Find where the given text appears and provide that cell's center as (X, Y) coordinate. 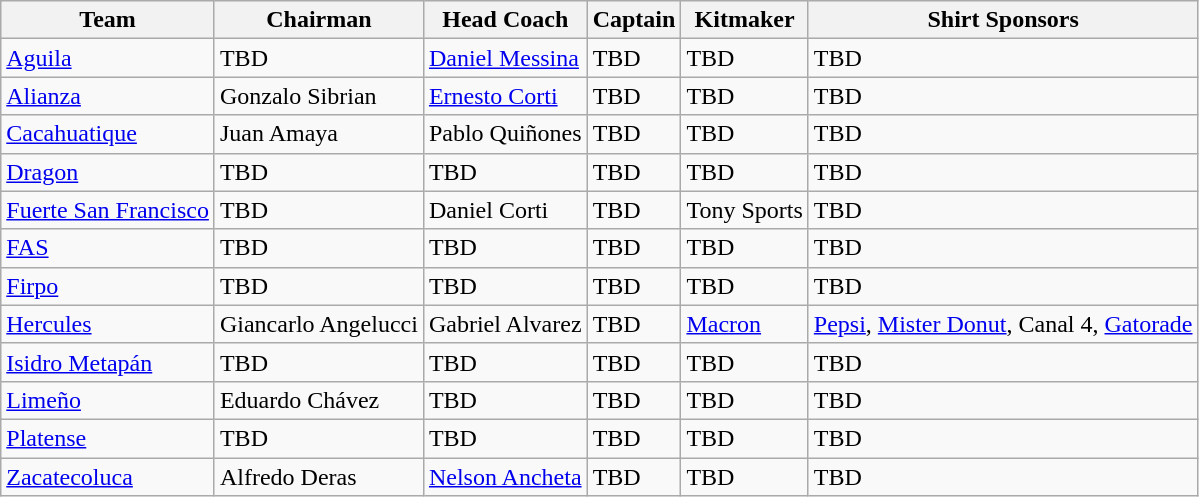
Daniel Corti (505, 210)
Giancarlo Angelucci (318, 324)
Firpo (108, 286)
Nelson Ancheta (505, 477)
Cacahuatique (108, 134)
Pablo Quiñones (505, 134)
Eduardo Chávez (318, 400)
Isidro Metapán (108, 362)
Tony Sports (744, 210)
Pepsi, Mister Donut, Canal 4, Gatorade (1003, 324)
Macron (744, 324)
Gabriel Alvarez (505, 324)
Hercules (108, 324)
Chairman (318, 20)
Gonzalo Sibrian (318, 96)
Juan Amaya (318, 134)
Alfredo Deras (318, 477)
Ernesto Corti (505, 96)
Shirt Sponsors (1003, 20)
Daniel Messina (505, 58)
Aguila (108, 58)
Platense (108, 438)
Captain (634, 20)
Head Coach (505, 20)
Zacatecoluca (108, 477)
Dragon (108, 172)
Kitmaker (744, 20)
Limeño (108, 400)
Fuerte San Francisco (108, 210)
Alianza (108, 96)
Team (108, 20)
FAS (108, 248)
